Pinpoint the cell where the given text exists, returning its [X, Y] midpoint coordinate. 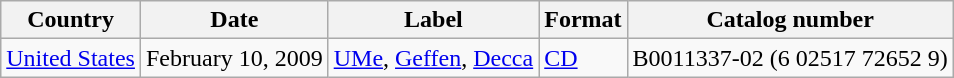
Date [234, 20]
Format [583, 20]
CD [583, 58]
B0011337-02 (6 02517 72652 9) [790, 58]
UMe, Geffen, Decca [434, 58]
Catalog number [790, 20]
February 10, 2009 [234, 58]
Country [71, 20]
Label [434, 20]
United States [71, 58]
